Return the [x, y] coordinate for the center point of the cell that contains the specified text.  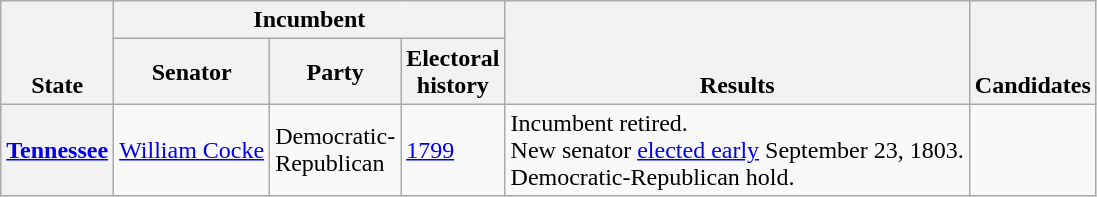
Electoralhistory [453, 72]
Democratic-Republican [336, 150]
Incumbent [310, 20]
William Cocke [192, 150]
Senator [192, 72]
Candidates [1032, 52]
Incumbent retired.New senator elected early September 23, 1803.Democratic-Republican hold. [737, 150]
State [58, 52]
1799 [453, 150]
Results [737, 52]
Party [336, 72]
Tennessee [58, 150]
